For the text-containing cell, return its midpoint in [X, Y] coordinate format. 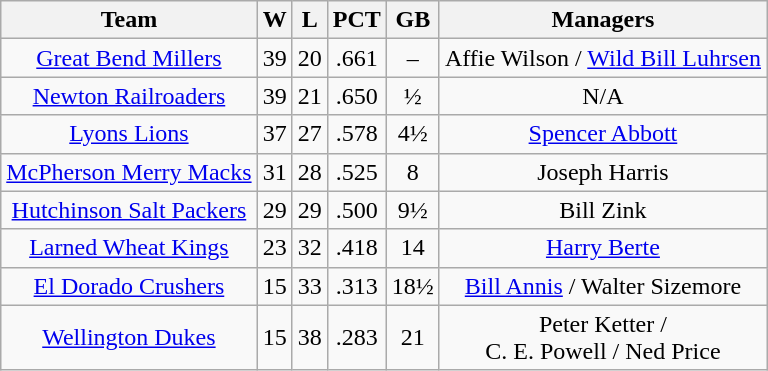
Larned Wheat Kings [129, 248]
32 [310, 248]
4½ [412, 134]
37 [274, 134]
Affie Wilson / Wild Bill Luhrsen [602, 58]
McPherson Merry Macks [129, 172]
38 [310, 338]
Wellington Dukes [129, 338]
31 [274, 172]
Bill Zink [602, 210]
.418 [356, 248]
½ [412, 96]
Team [129, 20]
W [274, 20]
.578 [356, 134]
El Dorado Crushers [129, 286]
Spencer Abbott [602, 134]
14 [412, 248]
.313 [356, 286]
Managers [602, 20]
9½ [412, 210]
Harry Berte [602, 248]
L [310, 20]
.283 [356, 338]
PCT [356, 20]
Bill Annis / Walter Sizemore [602, 286]
Peter Ketter /C. E. Powell / Ned Price [602, 338]
33 [310, 286]
27 [310, 134]
Hutchinson Salt Packers [129, 210]
Joseph Harris [602, 172]
.500 [356, 210]
Great Bend Millers [129, 58]
Lyons Lions [129, 134]
Newton Railroaders [129, 96]
28 [310, 172]
23 [274, 248]
.650 [356, 96]
.661 [356, 58]
20 [310, 58]
– [412, 58]
.525 [356, 172]
GB [412, 20]
18½ [412, 286]
8 [412, 172]
N/A [602, 96]
